Capture the cell that displays the provided text and extract its [X, Y] central coordinate. 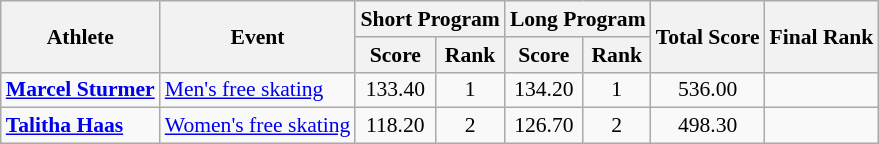
Marcel Sturmer [80, 90]
Total Score [708, 36]
118.20 [395, 126]
126.70 [544, 126]
Men's free skating [258, 90]
Event [258, 36]
Talitha Haas [80, 126]
536.00 [708, 90]
498.30 [708, 126]
Long Program [578, 19]
Athlete [80, 36]
134.20 [544, 90]
Short Program [430, 19]
Final Rank [822, 36]
133.40 [395, 90]
Women's free skating [258, 126]
